Extract the (x, y) coordinate from the center of the cell holding the provided text.  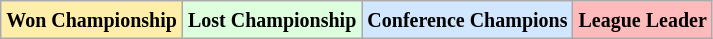
Won Championship (92, 20)
Conference Champions (468, 20)
League Leader (642, 20)
Lost Championship (272, 20)
